From the cell containing the given text, extract its center point as (X, Y) coordinate. 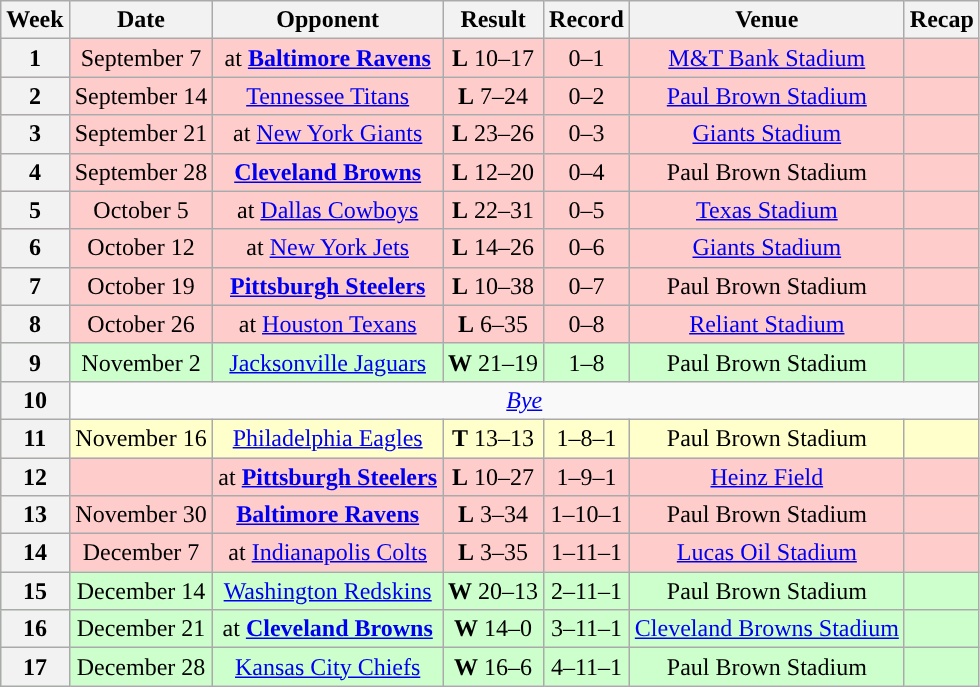
Kansas City Chiefs (328, 667)
Pittsburgh Steelers (328, 286)
October 12 (141, 248)
Texas Stadium (766, 210)
Result (494, 20)
W 16–6 (494, 667)
3 (35, 134)
16 (35, 629)
17 (35, 667)
L 23–26 (494, 134)
0–1 (587, 58)
at Baltimore Ravens (328, 58)
L 10–17 (494, 58)
Heinz Field (766, 477)
September 7 (141, 58)
13 (35, 515)
October 19 (141, 286)
November 30 (141, 515)
September 14 (141, 96)
at Dallas Cowboys (328, 210)
at Pittsburgh Steelers (328, 477)
15 (35, 591)
November 2 (141, 362)
December 21 (141, 629)
W 21–19 (494, 362)
Baltimore Ravens (328, 515)
Recap (942, 20)
Cleveland Browns (328, 172)
1 (35, 58)
6 (35, 248)
11 (35, 438)
December 7 (141, 553)
L 3–35 (494, 553)
0–7 (587, 286)
Venue (766, 20)
1–8 (587, 362)
November 16 (141, 438)
Week (35, 20)
Jacksonville Jaguars (328, 362)
at Houston Texans (328, 324)
at New York Giants (328, 134)
12 (35, 477)
L 10–38 (494, 286)
10 (35, 400)
14 (35, 553)
8 (35, 324)
at Indianapolis Colts (328, 553)
0–6 (587, 248)
L 12–20 (494, 172)
M&T Bank Stadium (766, 58)
W 14–0 (494, 629)
1–10–1 (587, 515)
December 28 (141, 667)
1–8–1 (587, 438)
L 22–31 (494, 210)
Date (141, 20)
December 14 (141, 591)
4–11–1 (587, 667)
Lucas Oil Stadium (766, 553)
October 26 (141, 324)
Reliant Stadium (766, 324)
0–4 (587, 172)
at New York Jets (328, 248)
2–11–1 (587, 591)
0–2 (587, 96)
L 3–34 (494, 515)
1–11–1 (587, 553)
October 5 (141, 210)
Tennessee Titans (328, 96)
7 (35, 286)
2 (35, 96)
5 (35, 210)
Cleveland Browns Stadium (766, 629)
Washington Redskins (328, 591)
L 6–35 (494, 324)
0–3 (587, 134)
Opponent (328, 20)
at Cleveland Browns (328, 629)
September 28 (141, 172)
T 13–13 (494, 438)
4 (35, 172)
L 10–27 (494, 477)
L 14–26 (494, 248)
L 7–24 (494, 96)
Bye (524, 400)
Philadelphia Eagles (328, 438)
0–5 (587, 210)
September 21 (141, 134)
1–9–1 (587, 477)
0–8 (587, 324)
Record (587, 20)
3–11–1 (587, 629)
W 20–13 (494, 591)
9 (35, 362)
